Provide the (x, y) coordinate of the cell's center where the given text is located.  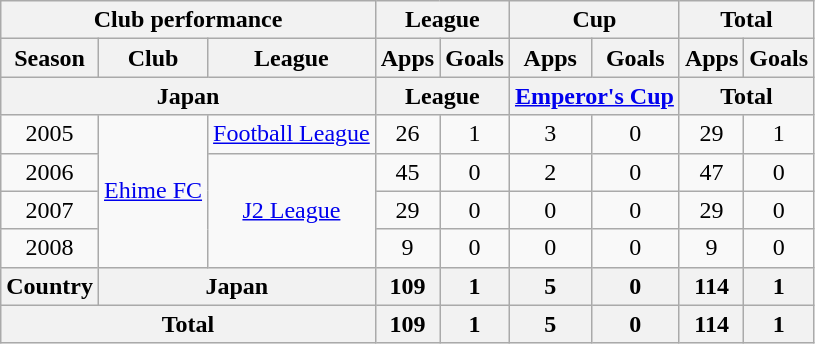
Country (50, 286)
J2 League (292, 210)
3 (550, 134)
Emperor's Cup (594, 96)
Cup (594, 20)
45 (407, 172)
2008 (50, 248)
Season (50, 58)
Club (152, 58)
2007 (50, 210)
47 (711, 172)
Club performance (188, 20)
Football League (292, 134)
26 (407, 134)
2005 (50, 134)
2 (550, 172)
2006 (50, 172)
Ehime FC (152, 191)
